Return [X, Y] of the center of cell containing provided text 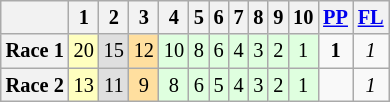
13 [84, 85]
Race 2 [35, 85]
Race 1 [35, 51]
PP [336, 17]
11 [114, 85]
15 [114, 51]
7 [239, 17]
12 [144, 51]
20 [84, 51]
FL [371, 17]
